Detect which cell encompasses the target text, then output its [x, y] center coordinate. 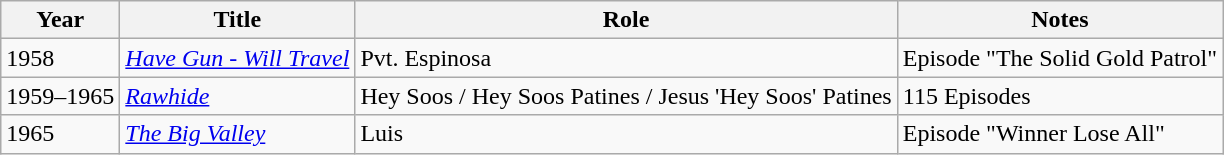
Pvt. Espinosa [626, 58]
Luis [626, 134]
1959–1965 [60, 96]
Notes [1060, 20]
Year [60, 20]
Rawhide [238, 96]
1958 [60, 58]
Role [626, 20]
Title [238, 20]
1965 [60, 134]
Episode "The Solid Gold Patrol" [1060, 58]
Hey Soos / Hey Soos Patines / Jesus 'Hey Soos' Patines [626, 96]
The Big Valley [238, 134]
115 Episodes [1060, 96]
Have Gun - Will Travel [238, 58]
Episode "Winner Lose All" [1060, 134]
